Return (x, y) of the center of cell containing provided text 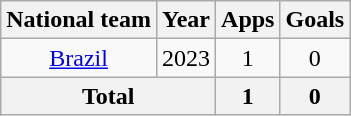
Year (186, 20)
National team (79, 20)
Total (108, 96)
Apps (248, 20)
Goals (315, 20)
2023 (186, 58)
Brazil (79, 58)
